Capture the cell that displays the provided text and extract its [X, Y] central coordinate. 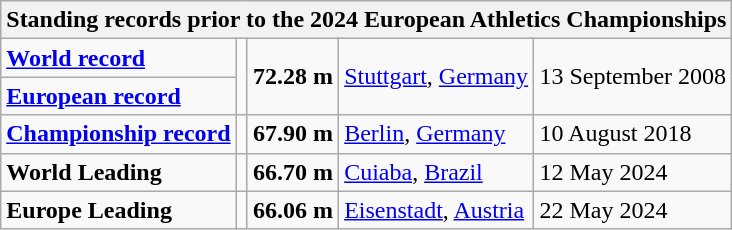
World record [119, 58]
10 August 2018 [633, 134]
World Leading [119, 172]
22 May 2024 [633, 210]
72.28 m [292, 77]
66.06 m [292, 210]
Eisenstadt, Austria [436, 210]
Berlin, Germany [436, 134]
12 May 2024 [633, 172]
67.90 m [292, 134]
European record [119, 96]
13 September 2008 [633, 77]
Championship record [119, 134]
Europe Leading [119, 210]
Cuiaba, Brazil [436, 172]
Standing records prior to the 2024 European Athletics Championships [366, 20]
Stuttgart, Germany [436, 77]
66.70 m [292, 172]
